Scan for the cell matching the given text and deliver its [x, y] coordinate at center. 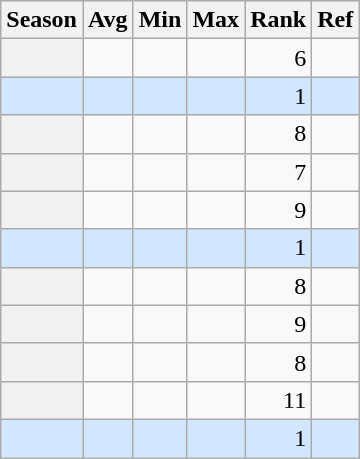
Ref [336, 20]
Season [42, 20]
Avg [108, 20]
6 [278, 58]
Min [160, 20]
Rank [278, 20]
7 [278, 172]
11 [278, 400]
Max [216, 20]
